Pinpoint the cell where the given text exists, returning its (x, y) midpoint coordinate. 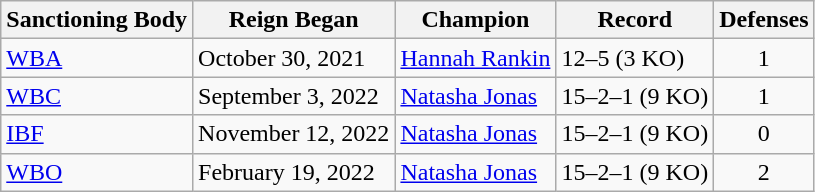
September 3, 2022 (294, 96)
Hannah Rankin (476, 58)
0 (764, 134)
October 30, 2021 (294, 58)
12–5 (3 KO) (635, 58)
WBC (97, 96)
Sanctioning Body (97, 20)
Champion (476, 20)
Reign Began (294, 20)
2 (764, 172)
February 19, 2022 (294, 172)
IBF (97, 134)
WBA (97, 58)
Record (635, 20)
Defenses (764, 20)
WBO (97, 172)
November 12, 2022 (294, 134)
